From the cell containing the given text, extract its center point as (X, Y) coordinate. 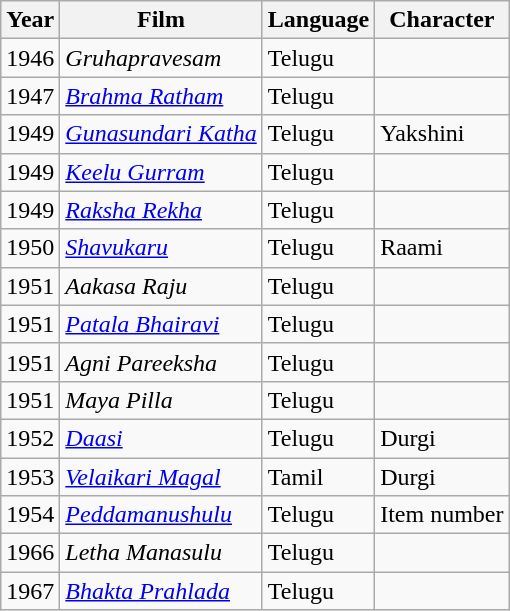
Year (30, 20)
Brahma Ratham (161, 96)
1950 (30, 248)
Patala Bhairavi (161, 324)
Character (442, 20)
1946 (30, 58)
Gunasundari Katha (161, 134)
1954 (30, 515)
Raami (442, 248)
Tamil (318, 477)
Velaikari Magal (161, 477)
Aakasa Raju (161, 286)
Yakshini (442, 134)
Language (318, 20)
Shavukaru (161, 248)
Item number (442, 515)
Agni Pareeksha (161, 362)
Raksha Rekha (161, 210)
Keelu Gurram (161, 172)
1953 (30, 477)
Daasi (161, 438)
Gruhapravesam (161, 58)
Film (161, 20)
1952 (30, 438)
Peddamanushulu (161, 515)
Letha Manasulu (161, 553)
Bhakta Prahlada (161, 591)
1966 (30, 553)
1967 (30, 591)
Maya Pilla (161, 400)
1947 (30, 96)
